Scan for the cell matching the given text and deliver its (X, Y) coordinate at center. 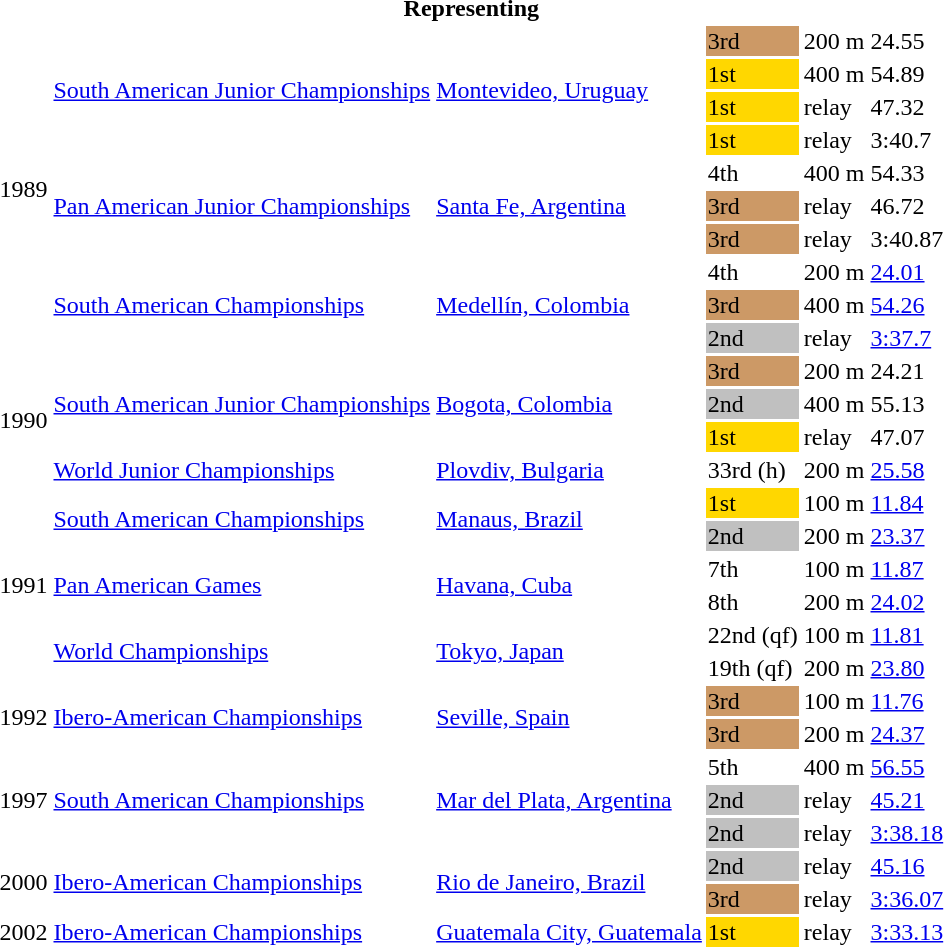
World Championships (242, 652)
8th (752, 602)
7th (752, 569)
Medellín, Colombia (570, 305)
Montevideo, Uruguay (570, 90)
Pan American Junior Championships (242, 206)
22nd (qf) (752, 635)
19th (qf) (752, 668)
33rd (h) (752, 470)
Guatemala City, Guatemala (570, 932)
Havana, Cuba (570, 586)
Plovdiv, Bulgaria (570, 470)
Manaus, Brazil (570, 520)
Seville, Spain (570, 718)
Bogota, Colombia (570, 404)
Tokyo, Japan (570, 652)
Pan American Games (242, 586)
5th (752, 767)
Mar del Plata, Argentina (570, 800)
World Junior Championships (242, 470)
Santa Fe, Argentina (570, 206)
Rio de Janeiro, Brazil (570, 882)
